Capture the cell that displays the provided text and extract its (X, Y) central coordinate. 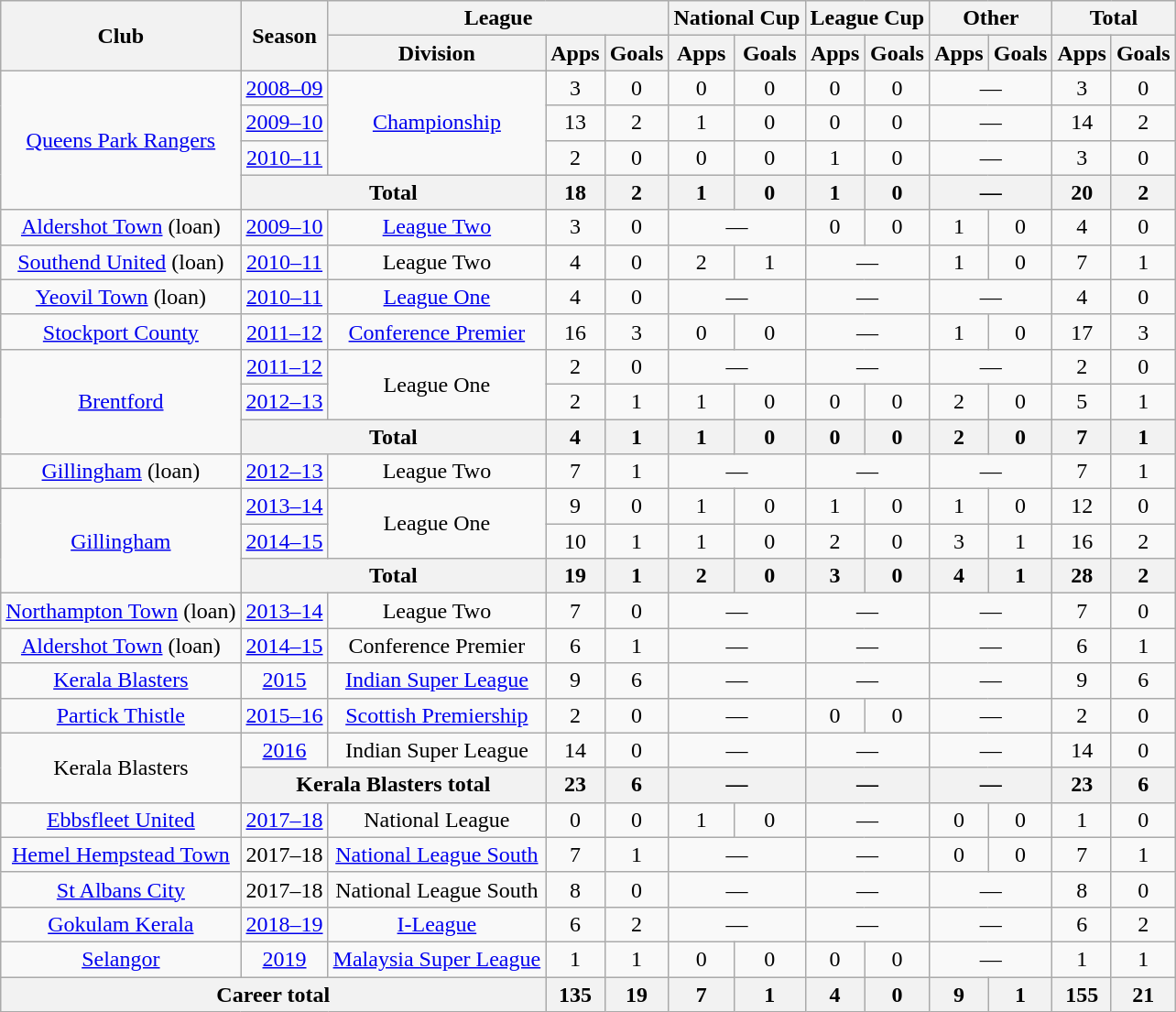
Division (437, 53)
2015–16 (284, 715)
Career total (273, 994)
Partick Thistle (121, 715)
St Albans City (121, 889)
18 (575, 192)
Championship (437, 123)
2016 (284, 750)
135 (575, 994)
Brentford (121, 401)
Malaysia Super League (437, 959)
Ebbsfleet United (121, 820)
2008–09 (284, 88)
5 (1082, 401)
Yeovil Town (loan) (121, 297)
2018–19 (284, 924)
Other (991, 18)
League Cup (867, 18)
2015 (284, 680)
I-League (437, 924)
2019 (284, 959)
National League (437, 820)
Stockport County (121, 332)
Selangor (121, 959)
Season (284, 36)
155 (1082, 994)
Queens Park Rangers (121, 140)
League (498, 18)
Scottish Premiership (437, 715)
Gokulam Kerala (121, 924)
Gillingham (121, 541)
21 (1143, 994)
Gillingham (loan) (121, 472)
12 (1082, 506)
17 (1082, 332)
13 (575, 123)
10 (575, 541)
Southend United (loan) (121, 262)
Kerala Blasters total (394, 785)
Hemel Hempstead Town (121, 854)
Club (121, 36)
20 (1082, 192)
Northampton Town (loan) (121, 611)
National Cup (736, 18)
28 (1082, 576)
